Return (X, Y) of the center of cell containing provided text 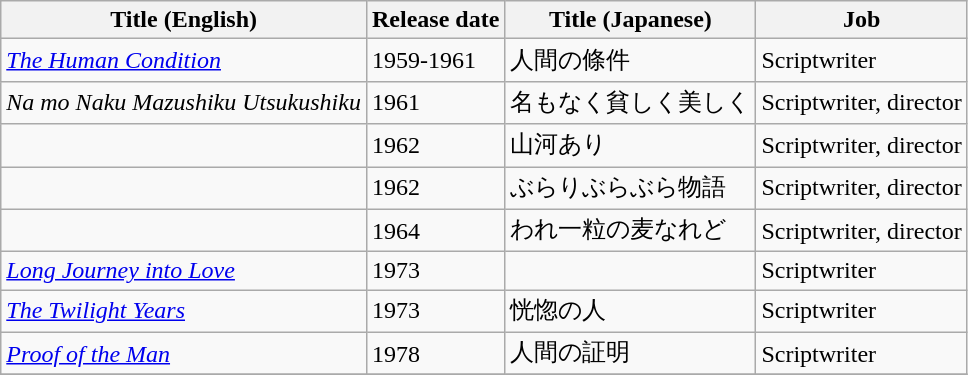
Title (English) (184, 20)
The Human Condition (184, 60)
人間の條件 (630, 60)
Release date (435, 20)
われ一粒の麦なれど (630, 230)
The Twilight Years (184, 312)
Proof of the Man (184, 354)
名もなく貧しく美しく (630, 102)
恍惚の人 (630, 312)
1961 (435, 102)
ぶらりぶらぶら物語 (630, 188)
1978 (435, 354)
人間の証明 (630, 354)
1964 (435, 230)
Title (Japanese) (630, 20)
Long Journey into Love (184, 271)
山河あり (630, 146)
1959-1961 (435, 60)
Job (862, 20)
Na mo Naku Mazushiku Utsukushiku (184, 102)
